Capture the cell that displays the provided text and extract its [x, y] central coordinate. 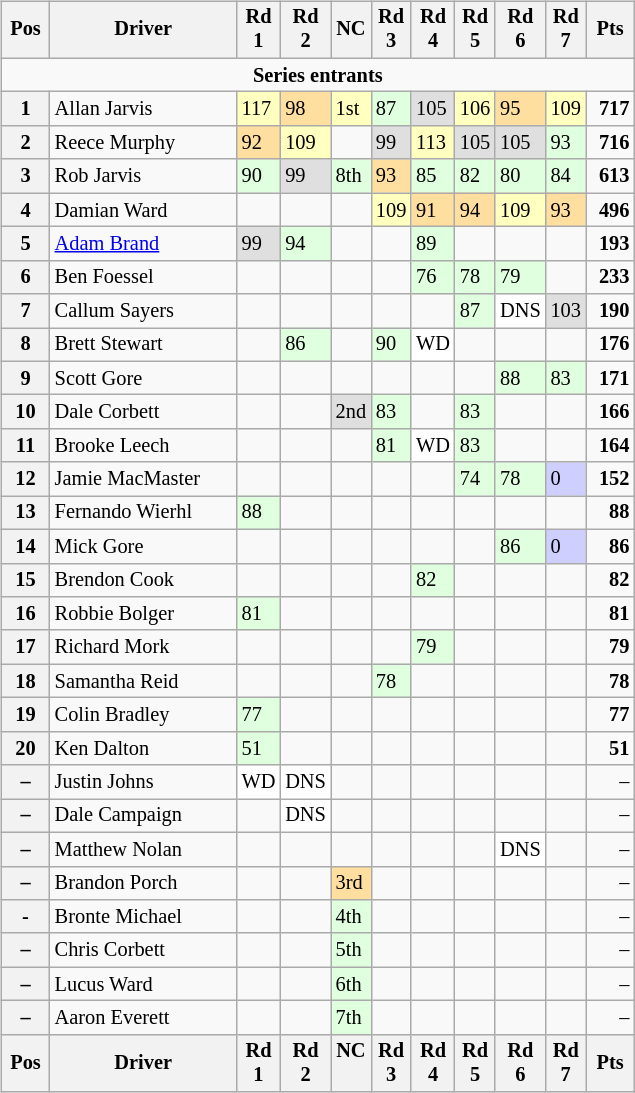
164 [610, 446]
8th [351, 176]
98 [305, 109]
152 [610, 479]
Richard Mork [144, 647]
613 [610, 176]
106 [475, 109]
95 [520, 109]
2nd [351, 412]
7th [351, 1018]
Damian Ward [144, 210]
91 [433, 210]
13 [25, 513]
19 [25, 715]
Brett Stewart [144, 345]
Lucus Ward [144, 984]
80 [520, 176]
15 [25, 580]
Adam Brand [144, 244]
85 [433, 176]
176 [610, 345]
190 [610, 311]
6th [351, 984]
496 [610, 210]
74 [475, 479]
Robbie Bolger [144, 614]
4th [351, 917]
17 [25, 647]
Dale Campaign [144, 816]
233 [610, 277]
18 [25, 681]
7 [25, 311]
Fernando Wierhl [144, 513]
5 [25, 244]
193 [610, 244]
Callum Sayers [144, 311]
Matthew Nolan [144, 849]
Aaron Everett [144, 1018]
3 [25, 176]
84 [566, 176]
76 [433, 277]
Reece Murphy [144, 143]
166 [610, 412]
Series entrants [318, 75]
92 [259, 143]
5th [351, 950]
Ken Dalton [144, 748]
Colin Bradley [144, 715]
Mick Gore [144, 546]
171 [610, 378]
Bronte Michael [144, 917]
2 [25, 143]
1 [25, 109]
Rob Jarvis [144, 176]
3rd [351, 883]
Ben Foessel [144, 277]
1st [351, 109]
14 [25, 546]
8 [25, 345]
89 [433, 244]
Justin Johns [144, 782]
20 [25, 748]
9 [25, 378]
Brooke Leech [144, 446]
6 [25, 277]
10 [25, 412]
117 [259, 109]
4 [25, 210]
Jamie MacMaster [144, 479]
716 [610, 143]
Allan Jarvis [144, 109]
Chris Corbett [144, 950]
16 [25, 614]
- [25, 917]
11 [25, 446]
Brendon Cook [144, 580]
12 [25, 479]
Samantha Reid [144, 681]
Dale Corbett [144, 412]
Scott Gore [144, 378]
113 [433, 143]
Brandon Porch [144, 883]
103 [566, 311]
717 [610, 109]
